For the text-containing cell, return its midpoint in (x, y) coordinate format. 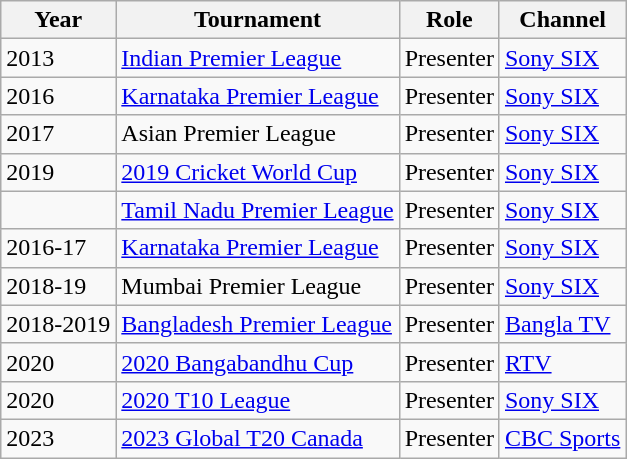
Bangla TV (562, 324)
2020 T10 League (258, 400)
2023 (58, 438)
Role (449, 20)
2023 Global T20 Canada (258, 438)
CBC Sports (562, 438)
2020 Bangabandhu Cup (258, 362)
Tournament (258, 20)
Year (58, 20)
RTV (562, 362)
2019 (58, 172)
Indian Premier League (258, 58)
Mumbai Premier League (258, 286)
2019 Cricket World Cup (258, 172)
Bangladesh Premier League (258, 324)
2017 (58, 134)
2016 (58, 96)
Tamil Nadu Premier League (258, 210)
Channel (562, 20)
Asian Premier League (258, 134)
2018-2019 (58, 324)
2016-17 (58, 248)
2018-19 (58, 286)
2013 (58, 58)
